Detect which cell encompasses the target text, then output its (X, Y) center coordinate. 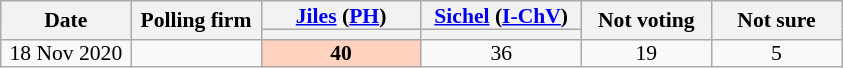
Jiles (PH) (341, 15)
Not sure (776, 20)
36 (501, 53)
Polling firm (196, 20)
Date (66, 20)
18 Nov 2020 (66, 53)
Not voting (646, 20)
Sichel (I-ChV) (501, 15)
19 (646, 53)
5 (776, 53)
40 (341, 53)
